From the cell containing the given text, extract its center point as (X, Y) coordinate. 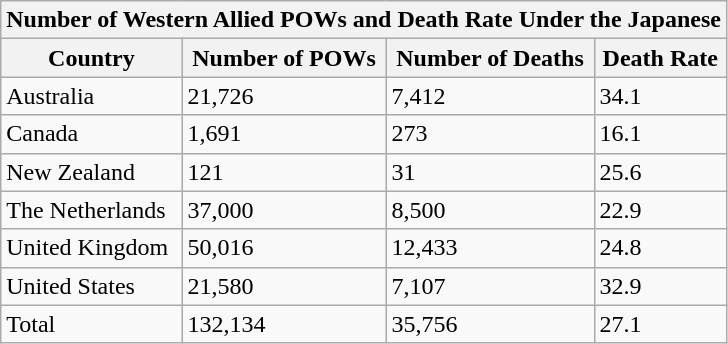
Australia (92, 96)
7,412 (490, 96)
1,691 (284, 134)
Canada (92, 134)
Total (92, 324)
24.8 (660, 248)
121 (284, 172)
25.6 (660, 172)
22.9 (660, 210)
273 (490, 134)
21,726 (284, 96)
50,016 (284, 248)
The Netherlands (92, 210)
Number of Deaths (490, 58)
21,580 (284, 286)
Death Rate (660, 58)
32.9 (660, 286)
7,107 (490, 286)
Number of POWs (284, 58)
37,000 (284, 210)
New Zealand (92, 172)
United States (92, 286)
27.1 (660, 324)
12,433 (490, 248)
Country (92, 58)
31 (490, 172)
Number of Western Allied POWs and Death Rate Under the Japanese (364, 20)
132,134 (284, 324)
8,500 (490, 210)
16.1 (660, 134)
United Kingdom (92, 248)
35,756 (490, 324)
34.1 (660, 96)
